Provide the (X, Y) coordinate of the cell's center where the given text is located.  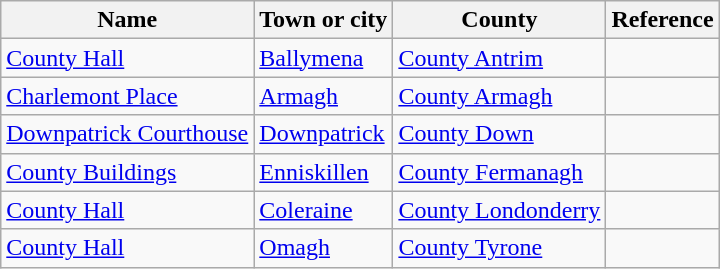
Coleraine (324, 210)
Downpatrick (324, 134)
Reference (662, 20)
County Londonderry (500, 210)
County Armagh (500, 96)
County Tyrone (500, 248)
Name (128, 20)
County Buildings (128, 172)
Enniskillen (324, 172)
Omagh (324, 248)
Ballymena (324, 58)
Downpatrick Courthouse (128, 134)
Armagh (324, 96)
County (500, 20)
Town or city (324, 20)
County Antrim (500, 58)
County Down (500, 134)
County Fermanagh (500, 172)
Charlemont Place (128, 96)
